Scan for the cell matching the given text and deliver its (X, Y) coordinate at center. 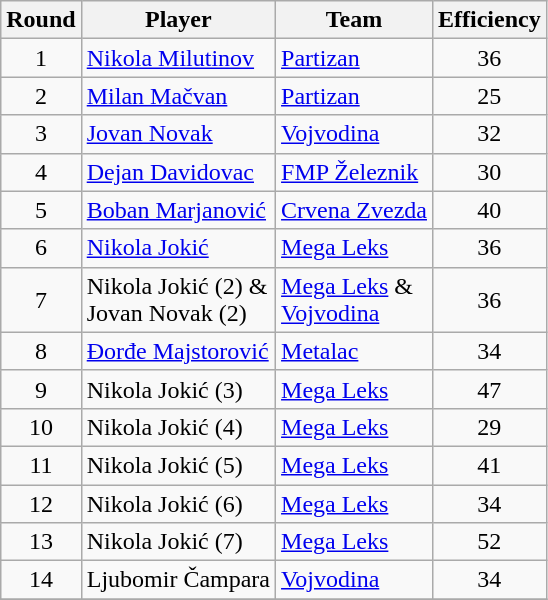
Dejan Davidovac (178, 172)
32 (490, 134)
14 (41, 580)
Nikola Jokić (4) (178, 427)
47 (490, 389)
Nikola Jokić (178, 248)
41 (490, 465)
1 (41, 58)
5 (41, 210)
Boban Marjanović (178, 210)
Nikola Jokić (5) (178, 465)
Mega Leks & Vojvodina (354, 300)
Nikola Jokić (3) (178, 389)
10 (41, 427)
Crvena Zvezda (354, 210)
Metalac (354, 351)
6 (41, 248)
7 (41, 300)
30 (490, 172)
Team (354, 20)
11 (41, 465)
8 (41, 351)
40 (490, 210)
Nikola Jokić (7) (178, 542)
9 (41, 389)
Nikola Jokić (6) (178, 503)
29 (490, 427)
2 (41, 96)
Jovan Novak (178, 134)
12 (41, 503)
Nikola Milutinov (178, 58)
13 (41, 542)
Đorđe Majstorović (178, 351)
25 (490, 96)
Player (178, 20)
3 (41, 134)
Milan Mačvan (178, 96)
4 (41, 172)
52 (490, 542)
Round (41, 20)
FMP Železnik (354, 172)
Ljubomir Čampara (178, 580)
Efficiency (490, 20)
Nikola Jokić (2) & Jovan Novak (2) (178, 300)
